Output the (x, y) coordinate of the center of the cell containing the given text.  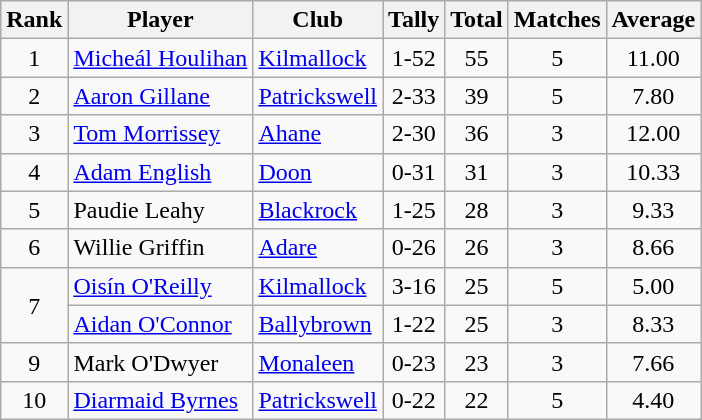
5.00 (654, 286)
Blackrock (318, 210)
Aidan O'Connor (160, 324)
2-33 (414, 96)
Micheál Houlihan (160, 58)
12.00 (654, 134)
Total (477, 20)
Paudie Leahy (160, 210)
28 (477, 210)
31 (477, 172)
Tally (414, 20)
Rank (34, 20)
55 (477, 58)
Willie Griffin (160, 248)
1 (34, 58)
23 (477, 362)
9.33 (654, 210)
Ballybrown (318, 324)
9 (34, 362)
26 (477, 248)
39 (477, 96)
36 (477, 134)
10 (34, 400)
2-30 (414, 134)
1-25 (414, 210)
8.66 (654, 248)
0-31 (414, 172)
Adare (318, 248)
Monaleen (318, 362)
Oisín O'Reilly (160, 286)
7 (34, 305)
Mark O'Dwyer (160, 362)
4.40 (654, 400)
Matches (557, 20)
0-22 (414, 400)
2 (34, 96)
22 (477, 400)
4 (34, 172)
7.80 (654, 96)
0-23 (414, 362)
1-52 (414, 58)
Adam English (160, 172)
3-16 (414, 286)
1-22 (414, 324)
Average (654, 20)
Doon (318, 172)
8.33 (654, 324)
Ahane (318, 134)
Club (318, 20)
7.66 (654, 362)
Tom Morrissey (160, 134)
Player (160, 20)
Aaron Gillane (160, 96)
11.00 (654, 58)
0-26 (414, 248)
Diarmaid Byrnes (160, 400)
6 (34, 248)
10.33 (654, 172)
